Identify which cell holds the provided text, then report its [X, Y] central coordinate. 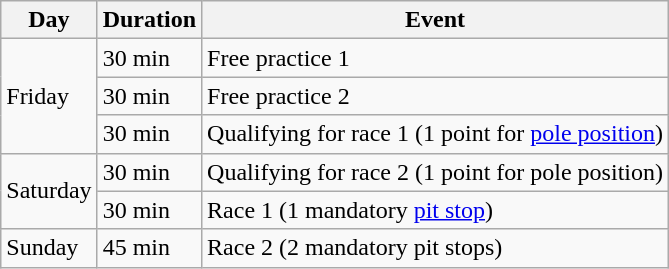
Qualifying for race 2 (1 point for pole position) [436, 172]
Free practice 2 [436, 96]
Qualifying for race 1 (1 point for pole position) [436, 134]
Free practice 1 [436, 58]
Saturday [49, 191]
45 min [149, 248]
Event [436, 20]
Friday [49, 96]
Day [49, 20]
Sunday [49, 248]
Duration [149, 20]
Race 1 (1 mandatory pit stop) [436, 210]
Race 2 (2 mandatory pit stops) [436, 248]
